Return the (x, y) coordinate for the center point of the cell that contains the specified text.  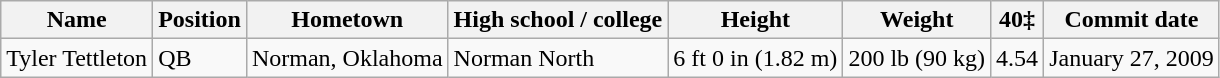
QB (200, 58)
Position (200, 20)
January 27, 2009 (1132, 58)
Hometown (347, 20)
4.54 (1018, 58)
Name (77, 20)
6 ft 0 in (1.82 m) (756, 58)
High school / college (558, 20)
40‡ (1018, 20)
Height (756, 20)
200 lb (90 kg) (917, 58)
Commit date (1132, 20)
Tyler Tettleton (77, 58)
Norman, Oklahoma (347, 58)
Weight (917, 20)
Norman North (558, 58)
